Return the (x, y) coordinate for the center point of the cell that contains the specified text.  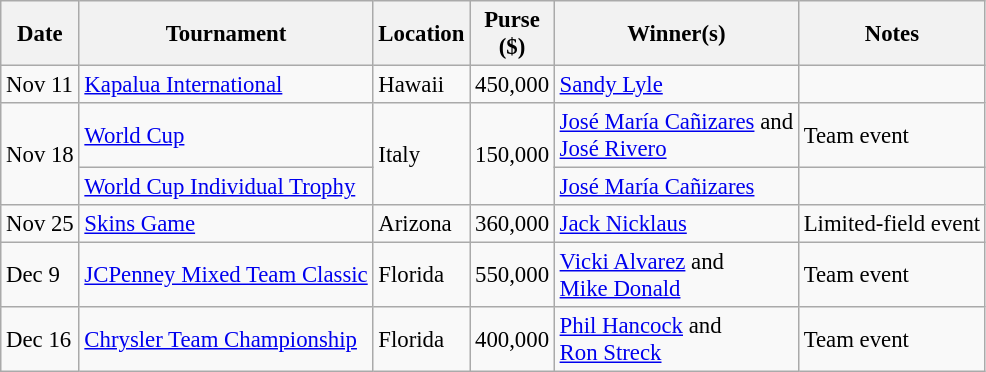
Date (40, 34)
World Cup (226, 136)
Jack Nicklaus (676, 224)
150,000 (512, 154)
Dec 9 (40, 276)
450,000 (512, 85)
Skins Game (226, 224)
Hawaii (422, 85)
Vicki Alvarez and Mike Donald (676, 276)
Florida (422, 276)
360,000 (512, 224)
José María Cañizares and José Rivero (676, 136)
550,000 (512, 276)
Winner(s) (676, 34)
Arizona (422, 224)
World Cup Individual Trophy (226, 187)
JCPenney Mixed Team Classic (226, 276)
Location (422, 34)
Notes (892, 34)
Nov 18 (40, 154)
Nov 11 (40, 85)
Italy (422, 154)
José María Cañizares (676, 187)
Kapalua International (226, 85)
Purse($) (512, 34)
Nov 25 (40, 224)
Limited-field event (892, 224)
Sandy Lyle (676, 85)
Tournament (226, 34)
